Detect which cell encompasses the target text, then output its [x, y] center coordinate. 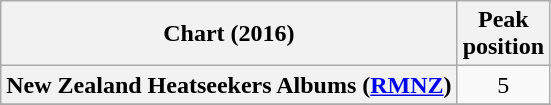
Peak position [503, 34]
Chart (2016) [229, 34]
5 [503, 85]
New Zealand Heatseekers Albums (RMNZ) [229, 85]
